Detect which cell encompasses the target text, then output its [x, y] center coordinate. 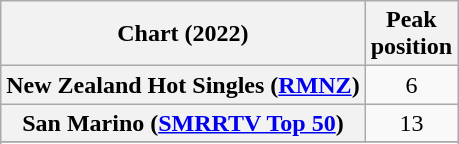
Peakposition [411, 34]
13 [411, 123]
6 [411, 85]
San Marino (SMRRTV Top 50) [183, 123]
Chart (2022) [183, 34]
New Zealand Hot Singles (RMNZ) [183, 85]
